Scan for the cell matching the given text and deliver its (X, Y) coordinate at center. 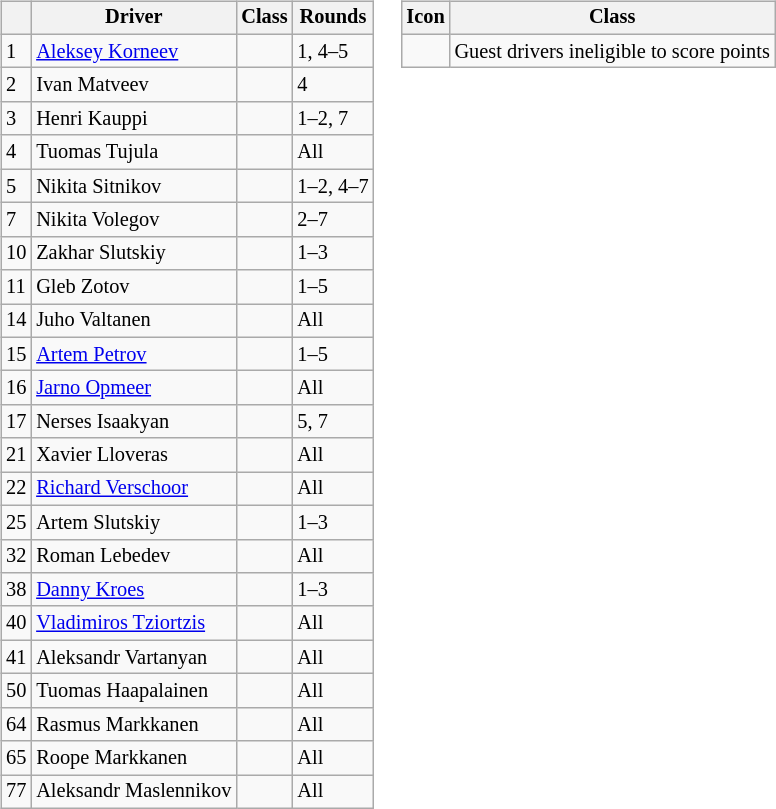
17 (16, 422)
65 (16, 758)
Artem Petrov (134, 354)
3 (16, 119)
Xavier Lloveras (134, 455)
Nikita Sitnikov (134, 186)
Rounds (332, 18)
Ivan Matveev (134, 85)
Henri Kauppi (134, 119)
Aleksey Korneev (134, 51)
Juho Valtanen (134, 321)
Nikita Volegov (134, 220)
41 (16, 657)
77 (16, 792)
Roope Markkanen (134, 758)
Richard Verschoor (134, 489)
1–2, 4–7 (332, 186)
Nerses Isaakyan (134, 422)
22 (16, 489)
Vladimiros Tziortzis (134, 623)
10 (16, 253)
21 (16, 455)
Driver (134, 18)
64 (16, 724)
Icon (425, 18)
2 (16, 85)
5, 7 (332, 422)
11 (16, 287)
38 (16, 590)
Zakhar Slutskiy (134, 253)
1 (16, 51)
1–2, 7 (332, 119)
Guest drivers ineligible to score points (612, 51)
16 (16, 388)
40 (16, 623)
Roman Lebedev (134, 556)
Danny Kroes (134, 590)
2–7 (332, 220)
Tuomas Haapalainen (134, 691)
Tuomas Tujula (134, 152)
50 (16, 691)
Artem Slutskiy (134, 522)
14 (16, 321)
5 (16, 186)
1, 4–5 (332, 51)
7 (16, 220)
Rasmus Markkanen (134, 724)
Jarno Opmeer (134, 388)
Gleb Zotov (134, 287)
15 (16, 354)
Aleksandr Maslennikov (134, 792)
32 (16, 556)
Aleksandr Vartanyan (134, 657)
25 (16, 522)
